Search for the cell housing the specified text and yield its [x, y] center coordinate. 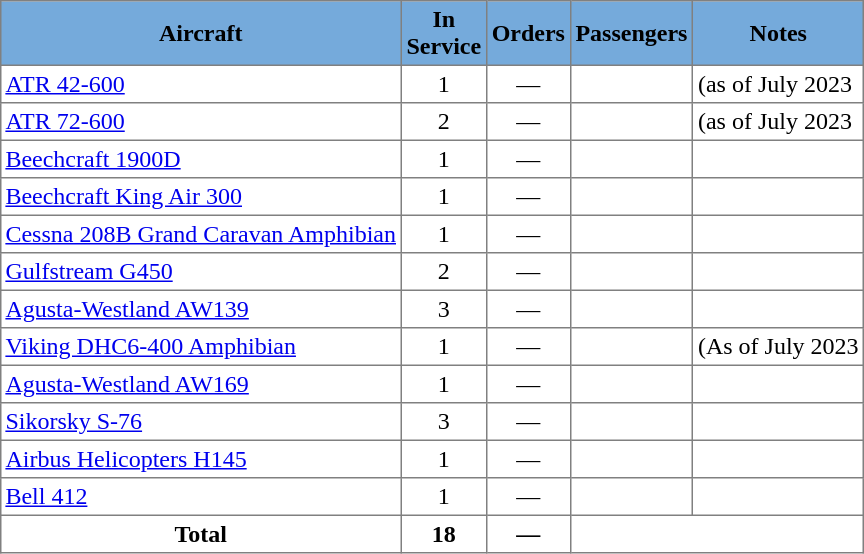
(As of July 2023 [778, 347]
Gulfstream G450 [200, 272]
Viking DHC6-400 Amphibian [200, 347]
Total [200, 534]
Beechcraft King Air 300 [200, 197]
18 [444, 534]
ATR 72-600 [200, 122]
Sikorsky S-76 [200, 422]
ATR 42-600 [200, 84]
Agusta-Westland AW139 [200, 309]
Beechcraft 1900D [200, 159]
Orders [528, 33]
Aircraft [200, 33]
Cessna 208B Grand Caravan Amphibian [200, 234]
InService [444, 33]
Agusta-Westland AW169 [200, 384]
Passengers [631, 33]
Notes [778, 33]
Airbus Helicopters H145 [200, 459]
Bell 412 [200, 497]
